Pinpoint the cell where the given text exists, returning its [x, y] midpoint coordinate. 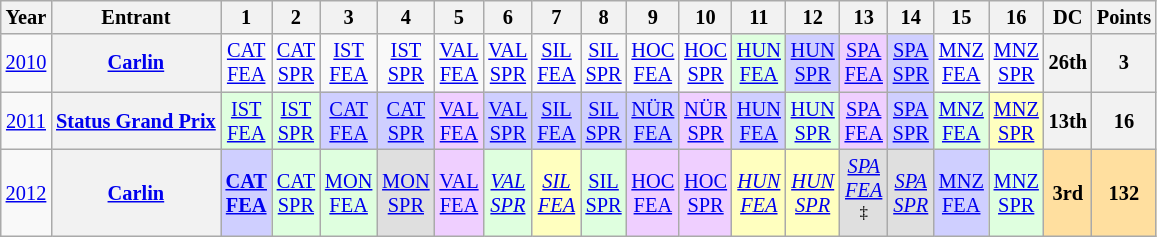
DC [1068, 17]
4 [406, 17]
Year [26, 17]
SPAFEA‡ [864, 192]
1 [246, 17]
5 [460, 17]
7 [556, 17]
132 [1124, 192]
NÜRFEA [654, 121]
2012 [26, 192]
Entrant [136, 17]
MONSPR [406, 192]
13th [1068, 121]
10 [706, 17]
15 [962, 17]
12 [813, 17]
9 [654, 17]
13 [864, 17]
6 [508, 17]
14 [911, 17]
NÜRSPR [706, 121]
2010 [26, 63]
11 [759, 17]
26th [1068, 63]
3rd [1068, 192]
Points [1124, 17]
MONFEA [348, 192]
8 [604, 17]
2 [296, 17]
Status Grand Prix [136, 121]
2011 [26, 121]
